Extract the [x, y] coordinate from the center of the cell holding the provided text.  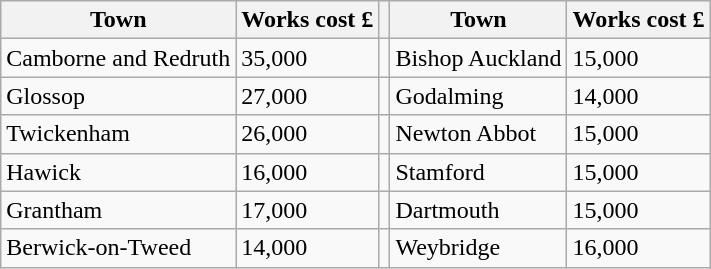
Bishop Auckland [478, 58]
Godalming [478, 96]
Dartmouth [478, 210]
Grantham [118, 210]
26,000 [308, 134]
35,000 [308, 58]
Weybridge [478, 248]
17,000 [308, 210]
Glossop [118, 96]
Twickenham [118, 134]
Stamford [478, 172]
Newton Abbot [478, 134]
Camborne and Redruth [118, 58]
Hawick [118, 172]
27,000 [308, 96]
Berwick-on-Tweed [118, 248]
